Detect which cell encompasses the target text, then output its (X, Y) center coordinate. 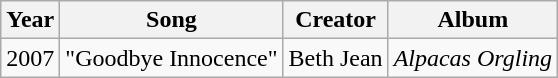
Beth Jean (336, 58)
"Goodbye Innocence" (172, 58)
Album (473, 20)
Creator (336, 20)
2007 (30, 58)
Song (172, 20)
Alpacas Orgling (473, 58)
Year (30, 20)
